Find where the given text appears and provide that cell's center as (x, y) coordinate. 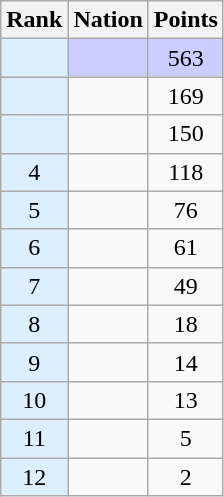
10 (34, 400)
8 (34, 324)
169 (186, 96)
Nation (108, 20)
150 (186, 134)
9 (34, 362)
61 (186, 248)
Rank (34, 20)
49 (186, 286)
76 (186, 210)
2 (186, 477)
4 (34, 172)
12 (34, 477)
6 (34, 248)
118 (186, 172)
7 (34, 286)
11 (34, 438)
563 (186, 58)
14 (186, 362)
18 (186, 324)
13 (186, 400)
Points (186, 20)
